Extract the [X, Y] coordinate from the center of the cell holding the provided text.  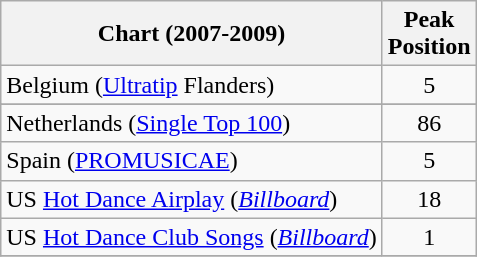
Netherlands (Single Top 100) [192, 123]
18 [429, 199]
US Hot Dance Club Songs (Billboard) [192, 237]
Belgium (Ultratip Flanders) [192, 85]
US Hot Dance Airplay (Billboard) [192, 199]
1 [429, 237]
86 [429, 123]
PeakPosition [429, 34]
Chart (2007-2009) [192, 34]
Spain (PROMUSICAE) [192, 161]
